Find where the given text appears and provide that cell's center as (x, y) coordinate. 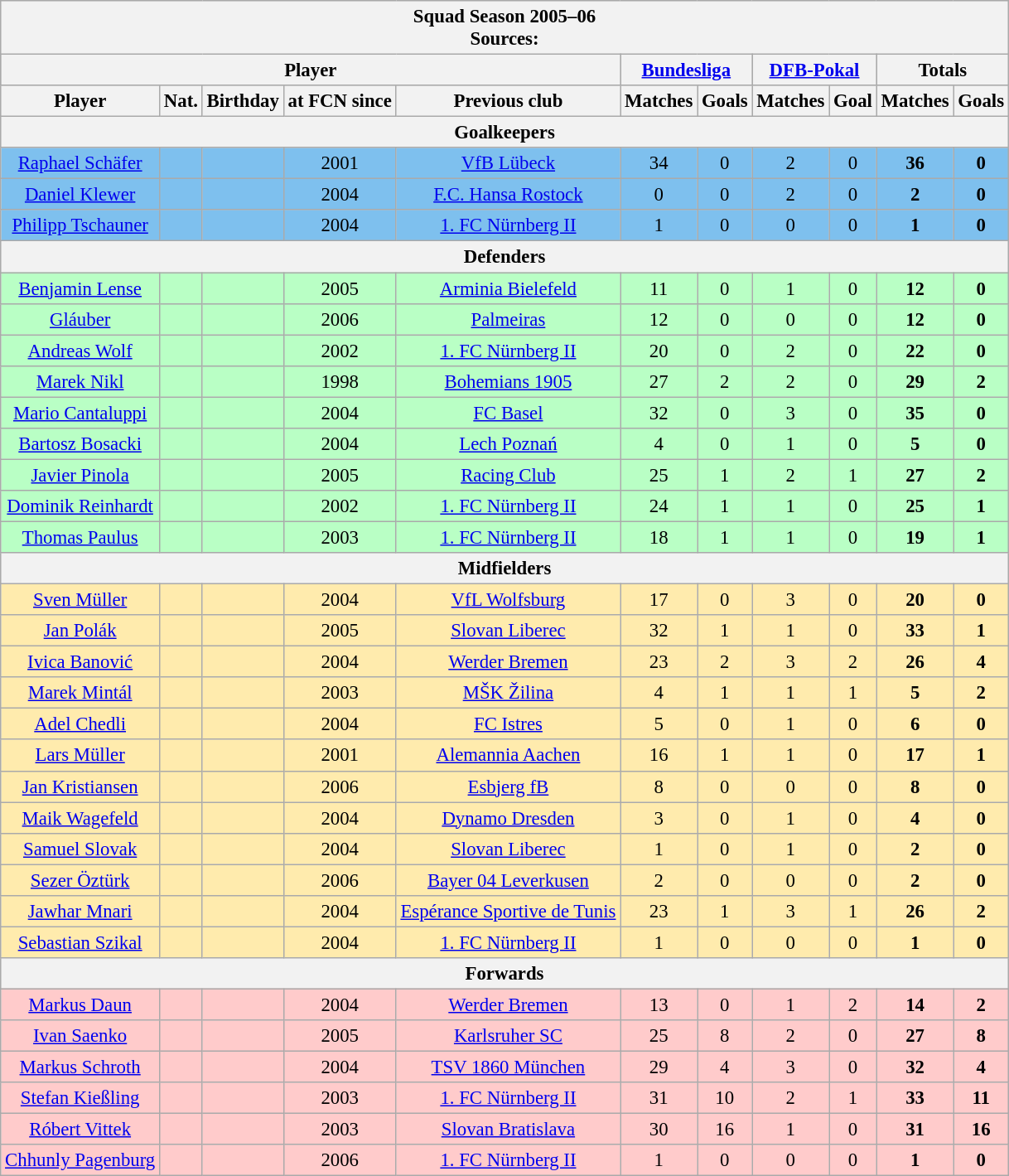
Squad Season 2005–06Sources: (505, 28)
Benjamin Lense (80, 288)
Markus Schroth (80, 1067)
Forwards (505, 974)
Samuel Slovak (80, 849)
Jan Polák (80, 631)
30 (659, 1130)
6 (915, 724)
MŠK Žilina (509, 693)
Espérance Sportive de Tunis (509, 912)
Arminia Bielefeld (509, 288)
DFB-Pokal (814, 70)
19 (915, 537)
Sezer Öztürk (80, 880)
Defenders (505, 257)
Dominik Reinhardt (80, 506)
Philipp Tschauner (80, 226)
Stefan Kießling (80, 1098)
F.C. Hansa Rostock (509, 195)
Esbjerg fB (509, 786)
VfL Wolfsburg (509, 600)
Sebastian Szikal (80, 942)
Lars Müller (80, 756)
14 (915, 1004)
Bundesliga (686, 70)
Marek Nikl (80, 381)
Jawhar Mnari (80, 912)
Midfielders (505, 569)
Mario Cantaluppi (80, 413)
Karlsruher SC (509, 1036)
10 (725, 1098)
Bohemians 1905 (509, 381)
24 (659, 506)
Jan Kristiansen (80, 786)
Sven Müller (80, 600)
Bartosz Bosacki (80, 444)
Markus Daun (80, 1004)
13 (659, 1004)
Lech Poznań (509, 444)
Birthday (243, 101)
Bayer 04 Leverkusen (509, 880)
18 (659, 537)
1998 (340, 381)
Thomas Paulus (80, 537)
Gláuber (80, 319)
34 (659, 163)
Marek Mintál (80, 693)
Slovan Bratislava (509, 1130)
Ivica Banović (80, 662)
35 (915, 413)
Róbert Vittek (80, 1130)
Alemannia Aachen (509, 756)
36 (915, 163)
Nat. (181, 101)
Dynamo Dresden (509, 818)
Andreas Wolf (80, 351)
Maik Wagefeld (80, 818)
Raphael Schäfer (80, 163)
at FCN since (340, 101)
Goal (853, 101)
Adel Chedli (80, 724)
22 (915, 351)
Javier Pinola (80, 475)
Previous club (509, 101)
VfB Lübeck (509, 163)
Chhunly Pagenburg (80, 1160)
Ivan Saenko (80, 1036)
Palmeiras (509, 319)
Totals (943, 70)
Daniel Klewer (80, 195)
FC Istres (509, 724)
Racing Club (509, 475)
TSV 1860 München (509, 1067)
FC Basel (509, 413)
Goalkeepers (505, 133)
